Pinpoint the cell where the given text exists, returning its (x, y) midpoint coordinate. 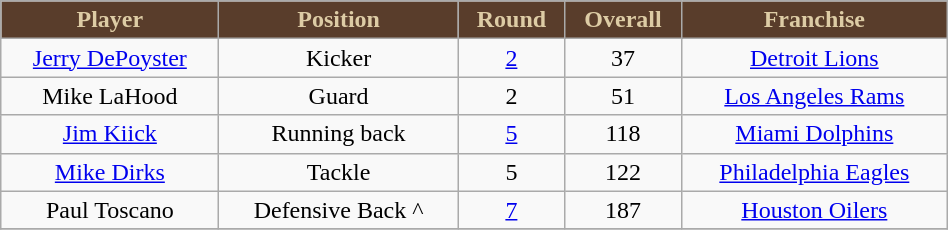
37 (624, 58)
Running back (338, 134)
Miami Dolphins (814, 134)
Position (338, 20)
Kicker (338, 58)
122 (624, 172)
Jerry DePoyster (110, 58)
Guard (338, 96)
Los Angeles Rams (814, 96)
Player (110, 20)
7 (511, 210)
Defensive Back ^ (338, 210)
Mike LaHood (110, 96)
Round (511, 20)
Mike Dirks (110, 172)
Houston Oilers (814, 210)
51 (624, 96)
Philadelphia Eagles (814, 172)
Detroit Lions (814, 58)
Overall (624, 20)
Franchise (814, 20)
Paul Toscano (110, 210)
Tackle (338, 172)
118 (624, 134)
Jim Kiick (110, 134)
187 (624, 210)
